Pinpoint the cell where the given text exists, returning its [X, Y] midpoint coordinate. 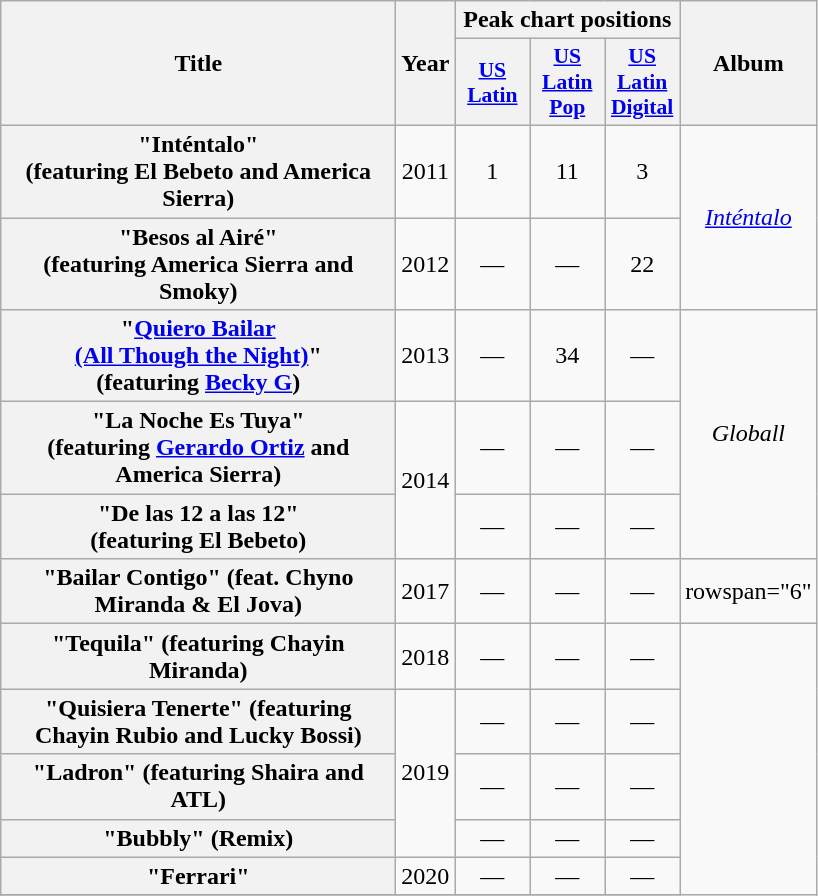
Inténtalo [749, 217]
2020 [426, 876]
"Quisiera Tenerte" (featuring Chayin Rubio and Lucky Bossi) [198, 722]
rowspan="6" [749, 592]
2019 [426, 773]
"Ladron" (featuring Shaira and ATL) [198, 786]
11 [568, 171]
2014 [426, 480]
2011 [426, 171]
2013 [426, 356]
Peak chart positions [568, 20]
"Tequila" (featuring Chayin Miranda) [198, 656]
USLatin [492, 82]
"Ferrari" [198, 876]
22 [642, 264]
2018 [426, 656]
Globall [749, 434]
USLatin Digital [642, 82]
34 [568, 356]
Year [426, 64]
"De las 12 a las 12"(featuring El Bebeto) [198, 526]
"Besos al Airé"(featuring America Sierra and Smoky) [198, 264]
"Bubbly" (Remix) [198, 838]
2012 [426, 264]
3 [642, 171]
USLatin Pop [568, 82]
Album [749, 64]
"La Noche Es Tuya"(featuring Gerardo Ortiz and America Sierra) [198, 448]
"Quiero Bailar(All Though the Night)"(featuring Becky G) [198, 356]
"Inténtalo"(featuring El Bebeto and America Sierra) [198, 171]
Title [198, 64]
"Bailar Contigo" (feat. Chyno Miranda & El Jova) [198, 592]
1 [492, 171]
2017 [426, 592]
